Detect which cell encompasses the target text, then output its (x, y) center coordinate. 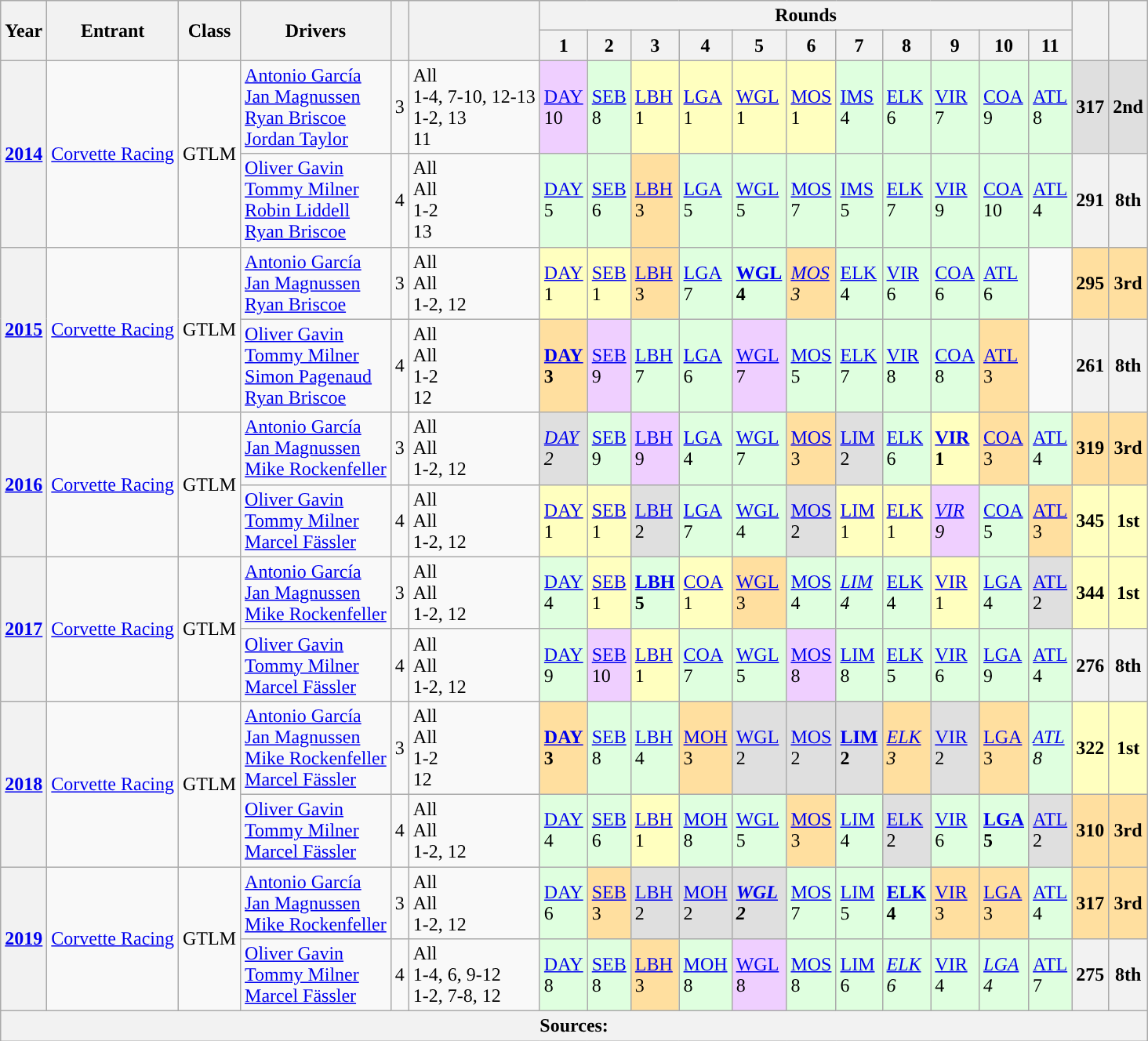
ELK5 (906, 665)
VIR3 (955, 903)
MOS4 (811, 593)
LGA9 (1004, 665)
Oliver Gavin Tommy Milner Simon Pagenaud Ryan Briscoe (316, 365)
COA10 (1004, 201)
COA3 (1004, 448)
276 (1090, 665)
MOS5 (811, 365)
5 (759, 45)
LGA6 (706, 365)
Antonio García Jan Magnussen Ryan Briscoe Jordan Taylor (316, 107)
LIM8 (859, 665)
LIM5 (859, 903)
Sources: (574, 1026)
DAY2 (563, 448)
DAY8 (563, 975)
ELK3 (906, 748)
291 (1090, 201)
2014 (24, 154)
LGA1 (706, 107)
VIR8 (906, 365)
10 (1004, 45)
ELK2 (906, 830)
2015 (24, 329)
All1-4, 7-10, 12-131-2, 1311 (474, 107)
Drivers (316, 31)
345 (1090, 520)
Antonio García Jan Magnussen Ryan Briscoe (316, 283)
322 (1090, 748)
Antonio García Jan Magnussen Mike Rockenfeller Marcel Fässler (316, 748)
344 (1090, 593)
VIR7 (955, 107)
COA6 (955, 283)
MOS1 (811, 107)
DAY5 (563, 201)
WGL1 (759, 107)
WGL3 (759, 593)
IMS5 (859, 201)
WGL8 (759, 975)
8 (906, 45)
VIR2 (955, 748)
COA8 (955, 365)
Entrant (113, 31)
IMS4 (859, 107)
ATL6 (1004, 283)
2016 (24, 484)
All1-4, 6, 9-121-2, 7-8, 12 (474, 975)
DAY9 (563, 665)
310 (1090, 830)
DAY6 (563, 903)
Oliver Gavin Tommy Milner Robin Liddell Ryan Briscoe (316, 201)
LBH9 (655, 448)
275 (1090, 975)
ATL7 (1051, 975)
2018 (24, 784)
2017 (24, 629)
11 (1051, 45)
MOH3 (706, 748)
Rounds (805, 16)
2019 (24, 939)
2 (609, 45)
SEB10 (609, 665)
Class (210, 31)
LIM6 (859, 975)
DAY10 (563, 107)
LBH4 (655, 748)
LBH5 (655, 593)
COA5 (1004, 520)
1 (563, 45)
ELK1 (906, 520)
6 (811, 45)
COA1 (706, 593)
Year (24, 31)
295 (1090, 283)
AllAll1-213 (474, 201)
9 (955, 45)
2nd (1128, 107)
COA7 (706, 665)
COA9 (1004, 107)
VIR4 (955, 975)
7 (859, 45)
261 (1090, 365)
LBH7 (655, 365)
MOH2 (706, 903)
LIM1 (859, 520)
SEB3 (609, 903)
319 (1090, 448)
